Detect which cell encompasses the target text, then output its (x, y) center coordinate. 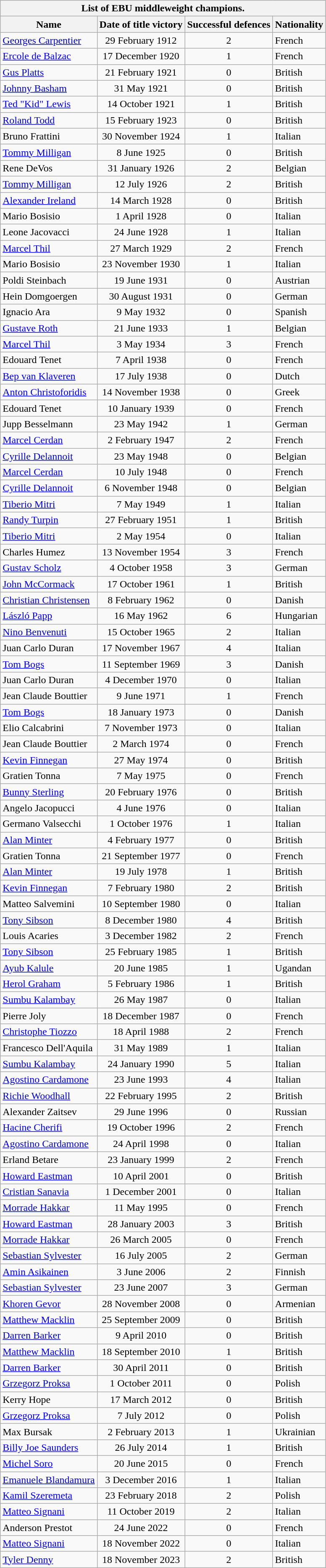
Successful defences (229, 24)
3 December 1982 (141, 936)
29 February 1912 (141, 40)
23 November 1930 (141, 264)
Louis Acaries (49, 936)
14 November 1938 (141, 392)
Richie Woodhall (49, 1096)
Russian (299, 1112)
Roland Todd (49, 120)
Spanish (299, 312)
Ukrainian (299, 1431)
Matteo Salvemini (49, 904)
7 July 2012 (141, 1415)
1 April 1928 (141, 216)
7 May 1949 (141, 504)
Gustave Roth (49, 328)
Dutch (299, 376)
Erland Betare (49, 1160)
11 September 1969 (141, 664)
Randy Turpin (49, 520)
Ayub Kalule (49, 968)
2 March 1974 (141, 744)
11 May 1995 (141, 1208)
Greek (299, 392)
18 September 2010 (141, 1352)
1 October 1976 (141, 824)
Anderson Prestot (49, 1528)
24 June 2022 (141, 1528)
Finnish (299, 1272)
Pierre Joly (49, 1016)
18 November 2023 (141, 1560)
Kerry Hope (49, 1400)
Francesco Dell'Aquila (49, 1048)
Gustav Scholz (49, 568)
3 December 2016 (141, 1479)
20 June 1985 (141, 968)
Khoren Gevor (49, 1304)
10 January 1939 (141, 408)
9 April 2010 (141, 1336)
Jupp Besselmann (49, 424)
3 June 2006 (141, 1272)
Nationality (299, 24)
20 February 1976 (141, 792)
19 October 1996 (141, 1128)
17 October 1961 (141, 584)
Charles Humez (49, 552)
Hacine Cherifi (49, 1128)
9 June 1971 (141, 696)
Kamil Szeremeta (49, 1496)
Cristian Sanavia (49, 1192)
Elio Calcabrini (49, 728)
23 January 1999 (141, 1160)
Billy Joe Saunders (49, 1447)
30 November 1924 (141, 136)
Alexander Zaitsev (49, 1112)
23 June 1993 (141, 1080)
23 February 2018 (141, 1496)
19 June 1931 (141, 280)
Germano Valsecchi (49, 824)
23 May 1942 (141, 424)
26 July 2014 (141, 1447)
Rene DeVos (49, 168)
Nino Benvenuti (49, 632)
List of EBU middleweight champions. (163, 8)
21 February 1921 (141, 72)
27 May 1974 (141, 760)
7 May 1975 (141, 776)
25 September 2009 (141, 1320)
7 November 1973 (141, 728)
16 May 1962 (141, 616)
Amin Asikainen (49, 1272)
24 April 1998 (141, 1144)
28 January 2003 (141, 1224)
9 May 1932 (141, 312)
26 March 2005 (141, 1240)
Hungarian (299, 616)
Bunny Sterling (49, 792)
Anton Christoforidis (49, 392)
14 October 1921 (141, 104)
4 October 1958 (141, 568)
8 February 1962 (141, 600)
23 June 2007 (141, 1288)
26 May 1987 (141, 1000)
2 February 1947 (141, 440)
Johnny Basham (49, 88)
Ignacio Ara (49, 312)
Alexander Ireland (49, 200)
12 July 1926 (141, 184)
Gus Platts (49, 72)
24 January 1990 (141, 1064)
Austrian (299, 280)
4 June 1976 (141, 808)
4 February 1977 (141, 840)
Bep van Klaveren (49, 376)
21 September 1977 (141, 856)
18 April 1988 (141, 1032)
18 January 1973 (141, 712)
5 (229, 1064)
28 November 2008 (141, 1304)
5 February 1986 (141, 984)
20 June 2015 (141, 1463)
31 May 1989 (141, 1048)
30 August 1931 (141, 296)
17 November 1967 (141, 648)
Armenian (299, 1304)
13 November 1954 (141, 552)
18 November 2022 (141, 1544)
17 July 1938 (141, 376)
24 June 1928 (141, 232)
Ercole de Balzac (49, 56)
3 May 1934 (141, 344)
Ugandan (299, 968)
2 February 2013 (141, 1431)
6 November 1948 (141, 488)
Date of title victory (141, 24)
16 July 2005 (141, 1256)
Bruno Frattini (49, 136)
Georges Carpentier (49, 40)
Christophe Tiozzo (49, 1032)
23 May 1948 (141, 456)
Tyler Denny (49, 1560)
7 February 1980 (141, 888)
22 February 1995 (141, 1096)
8 December 1980 (141, 920)
Emanuele Blandamura (49, 1479)
18 December 1987 (141, 1016)
7 April 1938 (141, 360)
Poldi Steinbach (49, 280)
4 December 1970 (141, 680)
31 May 1921 (141, 88)
8 June 1925 (141, 152)
Max Bursak (49, 1431)
Leone Jacovacci (49, 232)
Ted "Kid" Lewis (49, 104)
2 May 1954 (141, 536)
László Papp (49, 616)
29 June 1996 (141, 1112)
15 October 1965 (141, 632)
27 March 1929 (141, 248)
17 March 2012 (141, 1400)
Hein Domgoergen (49, 296)
6 (229, 616)
Angelo Jacopucci (49, 808)
1 October 2011 (141, 1384)
21 June 1933 (141, 328)
John McCormack (49, 584)
1 December 2001 (141, 1192)
Christian Christensen (49, 600)
25 February 1985 (141, 952)
30 April 2011 (141, 1368)
11 October 2019 (141, 1512)
Herol Graham (49, 984)
27 February 1951 (141, 520)
10 September 1980 (141, 904)
15 February 1923 (141, 120)
10 April 2001 (141, 1176)
Michel Soro (49, 1463)
19 July 1978 (141, 872)
Name (49, 24)
17 December 1920 (141, 56)
10 July 1948 (141, 472)
14 March 1928 (141, 200)
31 January 1926 (141, 168)
